Provide the [x, y] coordinate of the cell's center where the given text is located.  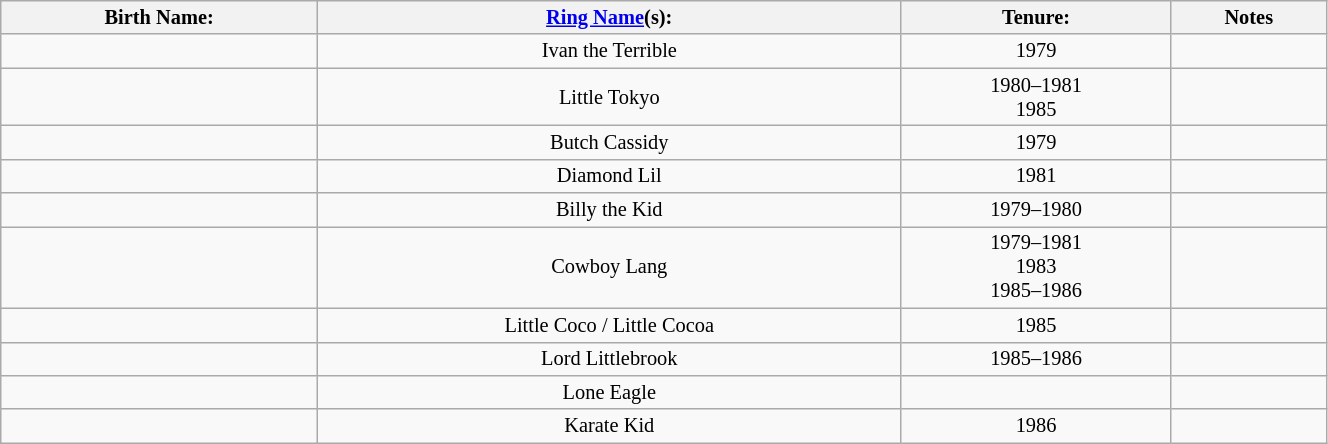
Ivan the Terrible [609, 51]
Ring Name(s): [609, 17]
1980–19811985 [1036, 97]
Cowboy Lang [609, 267]
Butch Cassidy [609, 142]
1986 [1036, 426]
Karate Kid [609, 426]
Birth Name: [160, 17]
Lone Eagle [609, 392]
1985–1986 [1036, 359]
1979–1980 [1036, 210]
1979–198119831985–1986 [1036, 267]
Diamond Lil [609, 176]
Billy the Kid [609, 210]
Lord Littlebrook [609, 359]
Little Tokyo [609, 97]
Little Coco / Little Cocoa [609, 325]
Tenure: [1036, 17]
1981 [1036, 176]
1985 [1036, 325]
Notes [1248, 17]
